Pinpoint the cell where the given text exists, returning its (X, Y) midpoint coordinate. 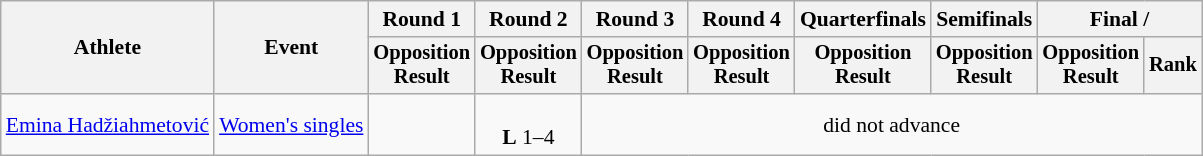
Final / (1119, 19)
Emina Hadžiahmetović (108, 124)
Round 2 (528, 19)
did not advance (892, 124)
Semifinals (984, 19)
L 1–4 (528, 124)
Round 1 (422, 19)
Rank (1173, 66)
Athlete (108, 48)
Women's singles (291, 124)
Event (291, 48)
Round 3 (636, 19)
Quarterfinals (863, 19)
Round 4 (742, 19)
